Locate the cell with the specified text and output its (X, Y) center coordinate. 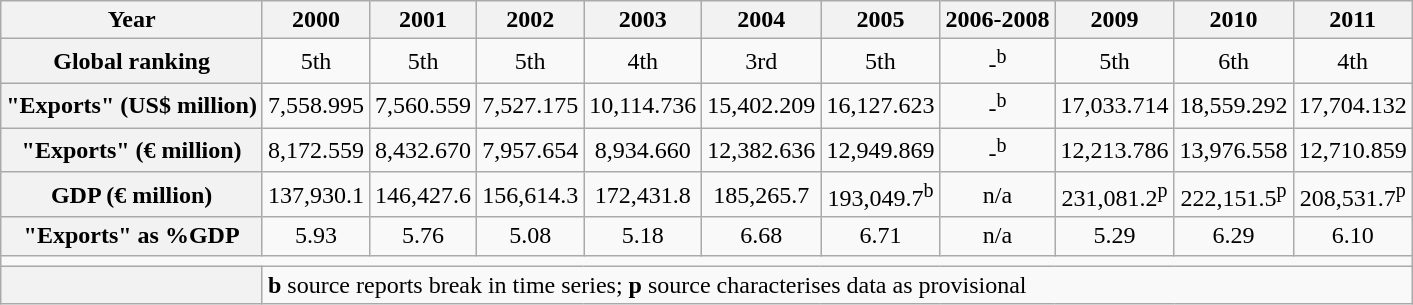
12,213.786 (1114, 150)
15,402.209 (762, 106)
3rd (762, 62)
b source reports break in time series; p source characterises data as provisional (837, 285)
12,382.636 (762, 150)
137,930.1 (316, 194)
2001 (424, 20)
2009 (1114, 20)
2003 (643, 20)
8,432.670 (424, 150)
6.68 (762, 236)
231,081.2p (1114, 194)
"Exports" (€ million) (132, 150)
2005 (880, 20)
6.71 (880, 236)
5.76 (424, 236)
6.29 (1234, 236)
172,431.8 (643, 194)
193,049.7b (880, 194)
12,949.869 (880, 150)
"Exports" as %GDP (132, 236)
2004 (762, 20)
7,560.559 (424, 106)
156,614.3 (530, 194)
10,114.736 (643, 106)
208,531.7p (1352, 194)
8,172.559 (316, 150)
7,957.654 (530, 150)
Year (132, 20)
2002 (530, 20)
12,710.859 (1352, 150)
17,704.132 (1352, 106)
2006-2008 (998, 20)
GDP (€ million) (132, 194)
17,033.714 (1114, 106)
5.93 (316, 236)
16,127.623 (880, 106)
185,265.7 (762, 194)
5.18 (643, 236)
13,976.558 (1234, 150)
7,558.995 (316, 106)
"Exports" (US$ million) (132, 106)
2011 (1352, 20)
5.08 (530, 236)
6th (1234, 62)
5.29 (1114, 236)
Global ranking (132, 62)
6.10 (1352, 236)
222,151.5p (1234, 194)
2010 (1234, 20)
7,527.175 (530, 106)
8,934.660 (643, 150)
18,559.292 (1234, 106)
2000 (316, 20)
146,427.6 (424, 194)
